Provide the [X, Y] coordinate of the cell's center where the given text is located.  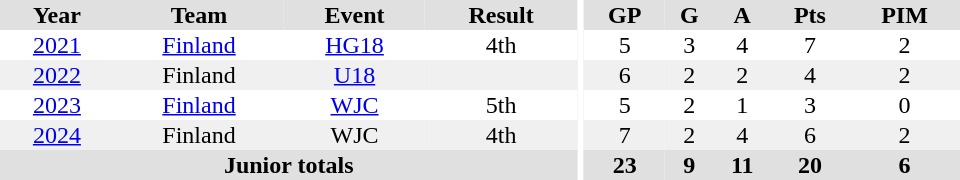
GP [624, 15]
Event [354, 15]
11 [742, 165]
G [689, 15]
Pts [810, 15]
HG18 [354, 45]
PIM [904, 15]
2024 [57, 135]
Junior totals [288, 165]
5th [502, 105]
Result [502, 15]
9 [689, 165]
1 [742, 105]
A [742, 15]
U18 [354, 75]
20 [810, 165]
Year [57, 15]
Team [199, 15]
2021 [57, 45]
2023 [57, 105]
0 [904, 105]
2022 [57, 75]
23 [624, 165]
